Determine the (X, Y) coordinate at the center of the cell enclosing the given text.  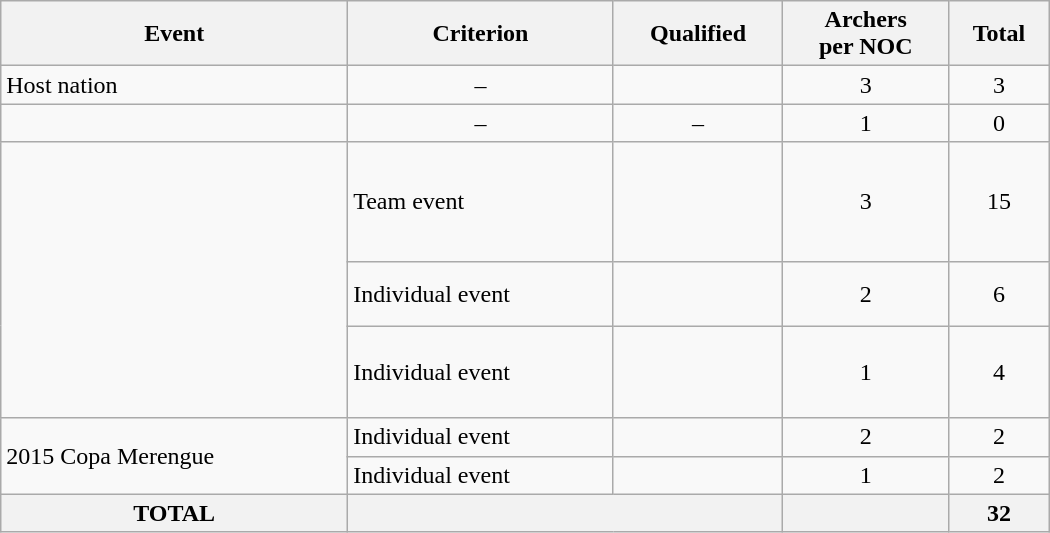
32 (1000, 513)
Event (174, 34)
15 (1000, 202)
Archers per NOC (866, 34)
Qualified (698, 34)
2015 Copa Merengue (174, 456)
0 (1000, 123)
Total (1000, 34)
4 (1000, 372)
Criterion (481, 34)
Host nation (174, 85)
6 (1000, 294)
Team event (481, 202)
TOTAL (174, 513)
